Return the [x, y] coordinate for the center point of the cell that contains the specified text.  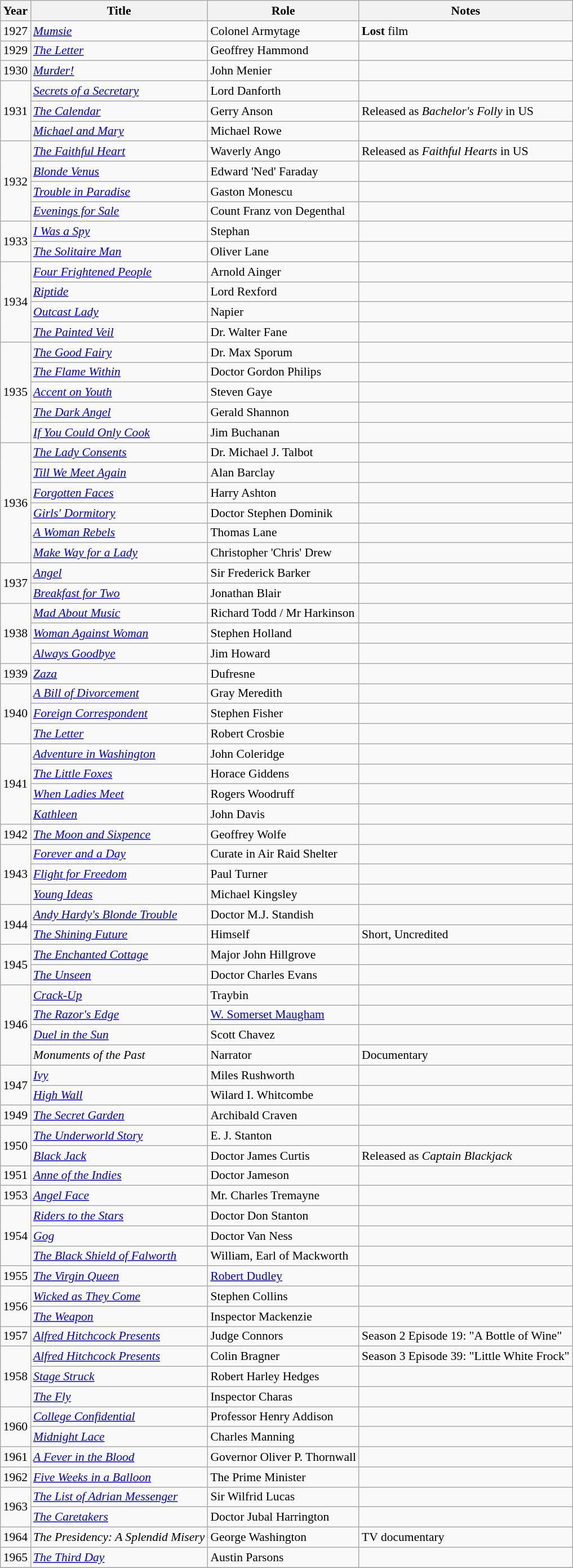
The Moon and Sixpence [119, 834]
Dr. Michael J. Talbot [283, 453]
Adventure in Washington [119, 754]
Duel in the Sun [119, 1035]
1932 [16, 182]
1951 [16, 1176]
1954 [16, 1236]
Harry Ashton [283, 493]
1941 [16, 784]
Breakfast for Two [119, 593]
Four Frightened People [119, 272]
The List of Adrian Messenger [119, 1497]
Mad About Music [119, 613]
Robert Crosbie [283, 734]
The Fly [119, 1397]
1939 [16, 674]
Colonel Armytage [283, 31]
1945 [16, 965]
1963 [16, 1507]
1940 [16, 714]
1953 [16, 1196]
Oliver Lane [283, 252]
John Davis [283, 814]
I Was a Spy [119, 232]
Wilard I. Whitcombe [283, 1096]
Dr. Walter Fane [283, 332]
Black Jack [119, 1156]
Anne of the Indies [119, 1176]
The Faithful Heart [119, 152]
Midnight Lace [119, 1437]
The Little Foxes [119, 774]
1933 [16, 241]
Documentary [465, 1055]
Trouble in Paradise [119, 192]
High Wall [119, 1096]
Gaston Monescu [283, 192]
Governor Oliver P. Thornwall [283, 1457]
Gerry Anson [283, 111]
1935 [16, 392]
The Lady Consents [119, 453]
Mumsie [119, 31]
The Weapon [119, 1317]
1943 [16, 874]
The Calendar [119, 111]
The Razor's Edge [119, 1015]
The Painted Veil [119, 332]
Austin Parsons [283, 1557]
Arnold Ainger [283, 272]
Alan Barclay [283, 473]
W. Somerset Maugham [283, 1015]
Murder! [119, 71]
Accent on Youth [119, 392]
If You Could Only Cook [119, 432]
Angel [119, 573]
Professor Henry Addison [283, 1417]
Charles Manning [283, 1437]
The Caretakers [119, 1517]
Released as Faithful Hearts in US [465, 152]
Michael and Mary [119, 131]
A Bill of Divorcement [119, 694]
The Prime Minister [283, 1477]
Lord Rexford [283, 292]
Doctor Jubal Harrington [283, 1517]
Napier [283, 312]
Doctor Van Ness [283, 1236]
1958 [16, 1377]
Title [119, 11]
Foreign Correspondent [119, 714]
Scott Chavez [283, 1035]
The Dark Angel [119, 413]
Rogers Woodruff [283, 794]
The Secret Garden [119, 1116]
Michael Kingsley [283, 895]
John Coleridge [283, 754]
Forgotten Faces [119, 493]
1936 [16, 503]
1942 [16, 834]
Secrets of a Secretary [119, 91]
Riptide [119, 292]
Angel Face [119, 1196]
Dr. Max Sporum [283, 352]
Stephen Collins [283, 1296]
Doctor M.J. Standish [283, 915]
The Presidency: A Splendid Misery [119, 1538]
Count Franz von Degenthal [283, 211]
1964 [16, 1538]
Five Weeks in a Balloon [119, 1477]
Doctor James Curtis [283, 1156]
Major John Hillgrove [283, 955]
1957 [16, 1336]
Doctor Jameson [283, 1176]
Gerald Shannon [283, 413]
Miles Rushworth [283, 1075]
Doctor Gordon Philips [283, 372]
Steven Gaye [283, 392]
Edward 'Ned' Faraday [283, 171]
George Washington [283, 1538]
When Ladies Meet [119, 794]
Ivy [119, 1075]
Wicked as They Come [119, 1296]
The Good Fairy [119, 352]
Doctor Charles Evans [283, 975]
The Black Shield of Falworth [119, 1256]
The Enchanted Cottage [119, 955]
William, Earl of Mackworth [283, 1256]
Dufresne [283, 674]
Short, Uncredited [465, 935]
Andy Hardy's Blonde Trouble [119, 915]
1929 [16, 51]
1955 [16, 1277]
1965 [16, 1557]
Season 3 Episode 39: "Little White Frock" [465, 1357]
Sir Wilfrid Lucas [283, 1497]
1930 [16, 71]
Michael Rowe [283, 131]
Gog [119, 1236]
1962 [16, 1477]
Blonde Venus [119, 171]
Geoffrey Hammond [283, 51]
Released as Captain Blackjack [465, 1156]
1960 [16, 1426]
Archibald Craven [283, 1116]
The Unseen [119, 975]
The Virgin Queen [119, 1277]
Paul Turner [283, 874]
1927 [16, 31]
Stephen Fisher [283, 714]
Outcast Lady [119, 312]
Judge Connors [283, 1336]
Sir Frederick Barker [283, 573]
1946 [16, 1025]
Till We Meet Again [119, 473]
The Third Day [119, 1557]
The Flame Within [119, 372]
1947 [16, 1085]
1949 [16, 1116]
Traybin [283, 995]
Robert Dudley [283, 1277]
1950 [16, 1146]
Stephan [283, 232]
Riders to the Stars [119, 1216]
Stage Struck [119, 1377]
Inspector Mackenzie [283, 1317]
1931 [16, 112]
Waverly Ango [283, 152]
The Solitaire Man [119, 252]
1934 [16, 302]
1937 [16, 583]
The Underworld Story [119, 1136]
1961 [16, 1457]
Make Way for a Lady [119, 553]
Flight for Freedom [119, 874]
Jonathan Blair [283, 593]
E. J. Stanton [283, 1136]
1956 [16, 1306]
Jim Howard [283, 653]
Narrator [283, 1055]
A Woman Rebels [119, 533]
John Menier [283, 71]
Notes [465, 11]
Horace Giddens [283, 774]
Himself [283, 935]
Richard Todd / Mr Harkinson [283, 613]
College Confidential [119, 1417]
Doctor Don Stanton [283, 1216]
TV documentary [465, 1538]
Kathleen [119, 814]
Role [283, 11]
1938 [16, 634]
Lord Danforth [283, 91]
Curate in Air Raid Shelter [283, 854]
Robert Harley Hedges [283, 1377]
Christopher 'Chris' Drew [283, 553]
Season 2 Episode 19: "A Bottle of Wine" [465, 1336]
Year [16, 11]
Evenings for Sale [119, 211]
A Fever in the Blood [119, 1457]
Thomas Lane [283, 533]
Lost film [465, 31]
Gray Meredith [283, 694]
Zaza [119, 674]
Always Goodbye [119, 653]
Doctor Stephen Dominik [283, 513]
Jim Buchanan [283, 432]
1944 [16, 925]
Colin Bragner [283, 1357]
The Shining Future [119, 935]
Forever and a Day [119, 854]
Inspector Charas [283, 1397]
Young Ideas [119, 895]
Mr. Charles Tremayne [283, 1196]
Crack-Up [119, 995]
Released as Bachelor's Folly in US [465, 111]
Geoffrey Wolfe [283, 834]
Stephen Holland [283, 634]
Monuments of the Past [119, 1055]
Girls' Dormitory [119, 513]
Woman Against Woman [119, 634]
